Pinpoint the cell where the given text exists, returning its (X, Y) midpoint coordinate. 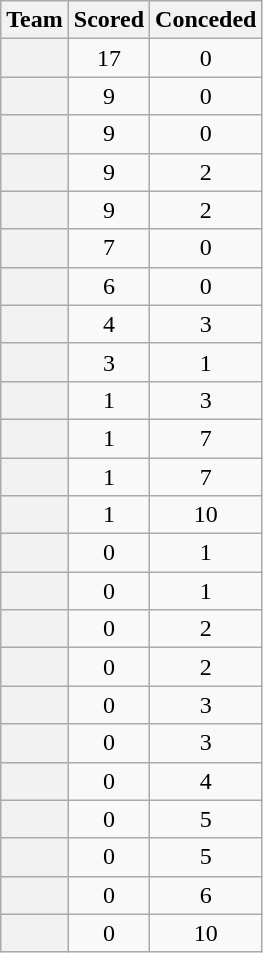
Conceded (206, 20)
Team (35, 20)
Scored (108, 20)
17 (108, 58)
